Locate the cell with the specified text and output its [X, Y] center coordinate. 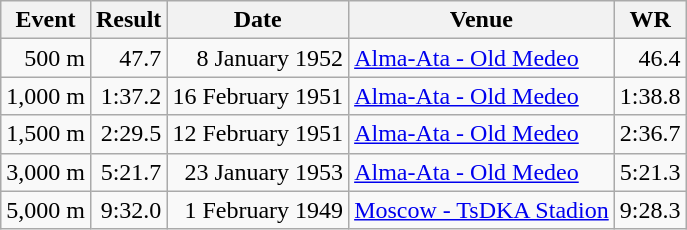
2:29.5 [128, 134]
16 February 1951 [258, 96]
WR [650, 20]
9:32.0 [128, 210]
9:28.3 [650, 210]
47.7 [128, 58]
3,000 m [46, 172]
1:37.2 [128, 96]
500 m [46, 58]
1,000 m [46, 96]
Event [46, 20]
23 January 1953 [258, 172]
2:36.7 [650, 134]
12 February 1951 [258, 134]
1:38.8 [650, 96]
1 February 1949 [258, 210]
Result [128, 20]
5:21.7 [128, 172]
Venue [482, 20]
8 January 1952 [258, 58]
5,000 m [46, 210]
1,500 m [46, 134]
Date [258, 20]
Moscow - TsDKA Stadion [482, 210]
5:21.3 [650, 172]
46.4 [650, 58]
